Provide the (X, Y) coordinate of the cell's center where the given text is located.  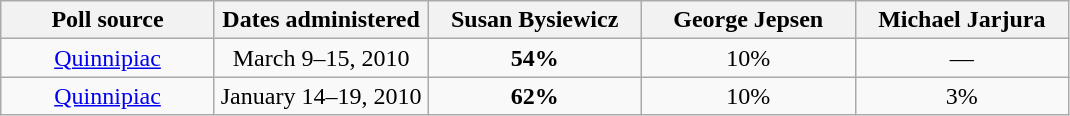
3% (962, 96)
January 14–19, 2010 (321, 96)
Poll source (108, 20)
54% (535, 58)
Dates administered (321, 20)
Susan Bysiewicz (535, 20)
62% (535, 96)
George Jepsen (748, 20)
— (962, 58)
March 9–15, 2010 (321, 58)
Michael Jarjura (962, 20)
